Detect which cell encompasses the target text, then output its (x, y) center coordinate. 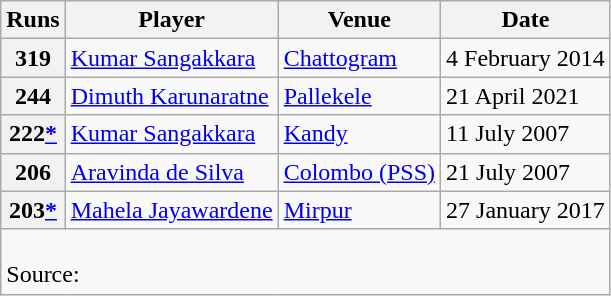
4 February 2014 (526, 58)
11 July 2007 (526, 134)
Runs (33, 20)
244 (33, 96)
21 April 2021 (526, 96)
27 January 2017 (526, 210)
Venue (359, 20)
Aravinda de Silva (172, 172)
Kandy (359, 134)
222* (33, 134)
203* (33, 210)
Date (526, 20)
Player (172, 20)
Colombo (PSS) (359, 172)
Pallekele (359, 96)
Dimuth Karunaratne (172, 96)
21 July 2007 (526, 172)
319 (33, 58)
Source: (306, 262)
Chattogram (359, 58)
Mahela Jayawardene (172, 210)
Mirpur (359, 210)
206 (33, 172)
